Search for the cell housing the specified text and yield its [x, y] center coordinate. 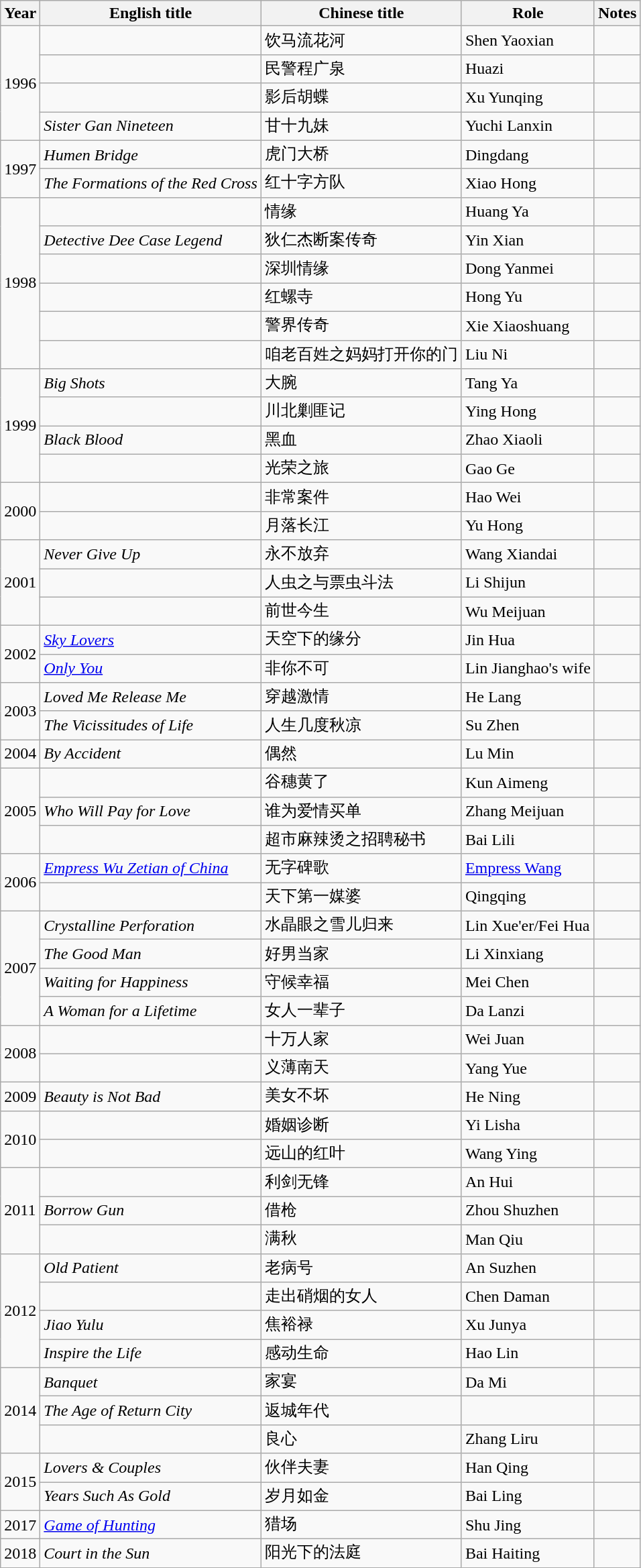
十万人家 [361, 1040]
走出硝烟的女人 [361, 1297]
甘十九妹 [361, 126]
Zhou Shuzhen [528, 1211]
远山的红叶 [361, 1154]
黑血 [361, 440]
Yuchi Lanxin [528, 126]
Court in the Sun [151, 1553]
Wu Meijuan [528, 612]
2002 [20, 655]
家宴 [361, 1382]
警界传奇 [361, 326]
人生几度秋凉 [361, 726]
2006 [20, 883]
Never Give Up [151, 554]
Bai Lili [528, 840]
2010 [20, 1139]
2014 [20, 1410]
Jin Hua [528, 640]
Inspire the Life [151, 1353]
Xiao Hong [528, 184]
月落长江 [361, 526]
Who Will Pay for Love [151, 811]
超市麻辣烫之招聘秘书 [361, 840]
Huazi [528, 68]
Shu Jing [528, 1525]
大腕 [361, 384]
前世今生 [361, 612]
Notes [617, 13]
2003 [20, 711]
女人一辈子 [361, 1011]
Zhang Meijuan [528, 811]
Empress Wang [528, 868]
Role [528, 13]
Zhang Liru [528, 1439]
返城年代 [361, 1411]
Sister Gan Nineteen [151, 126]
偶然 [361, 754]
Bai Ling [528, 1497]
Years Such As Gold [151, 1497]
1998 [20, 283]
水晶眼之雪儿归来 [361, 926]
猎场 [361, 1525]
穿越激情 [361, 697]
Waiting for Happiness [151, 982]
Shen Yaoxian [528, 40]
1996 [20, 83]
Bai Haiting [528, 1553]
天空下的缘分 [361, 640]
影后胡蝶 [361, 98]
利剑无锋 [361, 1182]
Detective Dee Case Legend [151, 240]
Wang Xiandai [528, 554]
1997 [20, 169]
Qingqing [528, 897]
Tang Ya [528, 384]
婚姻诊断 [361, 1125]
He Ning [528, 1097]
Xie Xiaoshuang [528, 326]
The Age of Return City [151, 1411]
无字碑歌 [361, 868]
Game of Hunting [151, 1525]
光荣之旅 [361, 468]
Crystalline Perforation [151, 926]
Liu Ni [528, 354]
情缘 [361, 212]
Black Blood [151, 440]
He Lang [528, 697]
非常案件 [361, 498]
Wei Juan [528, 1040]
满秋 [361, 1239]
Su Zhen [528, 726]
狄仁杰断案传奇 [361, 240]
The Good Man [151, 954]
2008 [20, 1053]
Dingdang [528, 154]
Lin Jianghao's wife [528, 668]
好男当家 [361, 954]
咱老百姓之妈妈打开你的门 [361, 354]
阳光下的法庭 [361, 1553]
Lovers & Couples [151, 1467]
岁月如金 [361, 1497]
非你不可 [361, 668]
2017 [20, 1525]
The Vicissitudes of Life [151, 726]
2018 [20, 1553]
Zhao Xiaoli [528, 440]
Yang Yue [528, 1068]
民警程广泉 [361, 68]
Jiao Yulu [151, 1325]
Xu Yunqing [528, 98]
Only You [151, 668]
By Accident [151, 754]
Big Shots [151, 384]
Chen Daman [528, 1297]
2005 [20, 811]
An Suzhen [528, 1268]
2009 [20, 1097]
2015 [20, 1482]
Da Mi [528, 1382]
Humen Bridge [151, 154]
Li Shijun [528, 583]
An Hui [528, 1182]
English title [151, 13]
Huang Ya [528, 212]
Yin Xian [528, 240]
Lin Xue'er/Fei Hua [528, 926]
2011 [20, 1211]
Chinese title [361, 13]
Loved Me Release Me [151, 697]
良心 [361, 1439]
The Formations of the Red Cross [151, 184]
Year [20, 13]
谷穗黄了 [361, 782]
美女不坏 [361, 1097]
谁为爱情买单 [361, 811]
天下第一媒婆 [361, 897]
Ying Hong [528, 412]
Yi Lisha [528, 1125]
借枪 [361, 1211]
川北剿匪记 [361, 412]
Han Qing [528, 1467]
红螺寺 [361, 298]
Sky Lovers [151, 640]
Hong Yu [528, 298]
Borrow Gun [151, 1211]
2012 [20, 1310]
Gao Ge [528, 468]
Xu Junya [528, 1325]
1999 [20, 426]
Kun Aimeng [528, 782]
Dong Yanmei [528, 268]
Yu Hong [528, 526]
焦裕禄 [361, 1325]
Wang Ying [528, 1154]
红十字方队 [361, 184]
Old Patient [151, 1268]
饮马流花河 [361, 40]
Da Lanzi [528, 1011]
老病号 [361, 1268]
深圳情缘 [361, 268]
Banquet [151, 1382]
2004 [20, 754]
2007 [20, 968]
虎门大桥 [361, 154]
Hao Lin [528, 1353]
Lu Min [528, 754]
A Woman for a Lifetime [151, 1011]
Empress Wu Zetian of China [151, 868]
伙伴夫妻 [361, 1467]
Hao Wei [528, 498]
Mei Chen [528, 982]
2000 [20, 511]
人虫之与票虫斗法 [361, 583]
守候幸福 [361, 982]
永不放弃 [361, 554]
Man Qiu [528, 1239]
2001 [20, 583]
感动生命 [361, 1353]
义薄南天 [361, 1068]
Li Xinxiang [528, 954]
Beauty is Not Bad [151, 1097]
